Identify which cell holds the provided text, then report its [x, y] central coordinate. 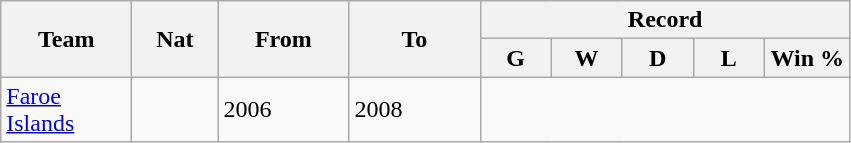
Win % [807, 58]
2008 [414, 110]
Record [665, 20]
To [414, 39]
Faroe Islands [66, 110]
Nat [175, 39]
From [284, 39]
L [728, 58]
W [586, 58]
2006 [284, 110]
Team [66, 39]
D [658, 58]
G [516, 58]
